Scan for the cell matching the given text and deliver its [X, Y] coordinate at center. 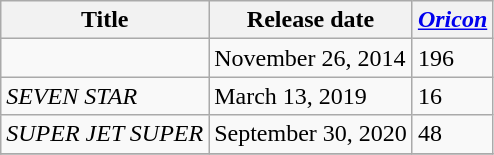
Title [105, 20]
16 [452, 96]
196 [452, 58]
Release date [311, 20]
September 30, 2020 [311, 134]
SEVEN STAR [105, 96]
November 26, 2014 [311, 58]
March 13, 2019 [311, 96]
Oricon [452, 20]
48 [452, 134]
SUPER JET SUPER [105, 134]
